Extract the [x, y] coordinate from the center of the cell holding the provided text.  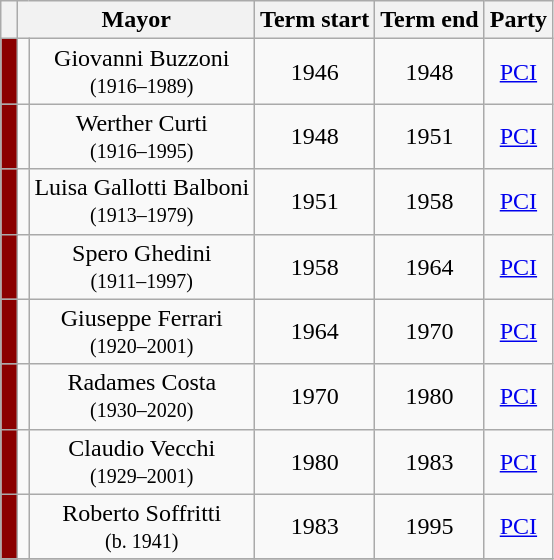
1946 [315, 72]
1995 [430, 526]
Giovanni Buzzoni(1916–1989) [142, 72]
Spero Ghedini(1911–1997) [142, 266]
Party [518, 20]
Werther Curti(1916–1995) [142, 136]
Claudio Vecchi(1929–2001) [142, 462]
Giuseppe Ferrari(1920–2001) [142, 332]
Term end [430, 20]
Mayor [136, 20]
Radames Costa(1930–2020) [142, 396]
Term start [315, 20]
Roberto Soffritti(b. 1941) [142, 526]
Luisa Gallotti Balboni(1913–1979) [142, 202]
